Search for the cell housing the specified text and yield its (x, y) center coordinate. 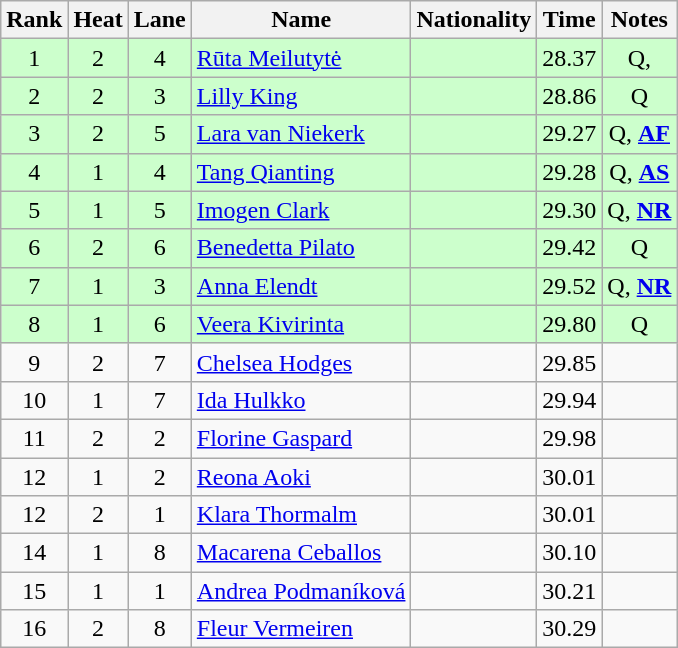
10 (34, 400)
29.52 (570, 286)
Q, AF (640, 134)
Q, (640, 58)
Rank (34, 20)
Nationality (474, 20)
Ida Hulkko (301, 400)
Rūta Meilutytė (301, 58)
29.80 (570, 324)
30.21 (570, 591)
Anna Elendt (301, 286)
Lara van Niekerk (301, 134)
29.42 (570, 248)
Notes (640, 20)
29.28 (570, 172)
29.30 (570, 210)
29.94 (570, 400)
Heat (98, 20)
14 (34, 553)
28.37 (570, 58)
Macarena Ceballos (301, 553)
9 (34, 362)
11 (34, 438)
Time (570, 20)
30.10 (570, 553)
28.86 (570, 96)
16 (34, 629)
Benedetta Pilato (301, 248)
29.85 (570, 362)
Lilly King (301, 96)
15 (34, 591)
29.27 (570, 134)
Imogen Clark (301, 210)
Veera Kivirinta (301, 324)
30.29 (570, 629)
29.98 (570, 438)
Lane (160, 20)
Q, AS (640, 172)
Fleur Vermeiren (301, 629)
Andrea Podmaníková (301, 591)
Florine Gaspard (301, 438)
Klara Thormalm (301, 515)
Tang Qianting (301, 172)
Reona Aoki (301, 477)
Chelsea Hodges (301, 362)
Name (301, 20)
